Pinpoint the cell where the given text exists, returning its (x, y) midpoint coordinate. 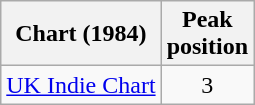
3 (207, 85)
UK Indie Chart (81, 85)
Peakposition (207, 34)
Chart (1984) (81, 34)
